From the cell containing the given text, extract its center point as (x, y) coordinate. 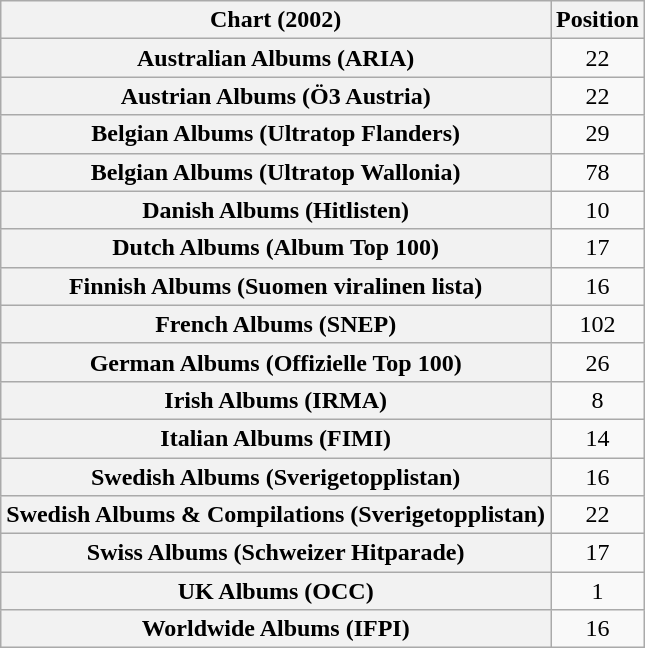
26 (598, 362)
29 (598, 134)
102 (598, 324)
Danish Albums (Hitlisten) (276, 210)
Chart (2002) (276, 20)
Belgian Albums (Ultratop Flanders) (276, 134)
Swiss Albums (Schweizer Hitparade) (276, 553)
Position (598, 20)
German Albums (Offizielle Top 100) (276, 362)
UK Albums (OCC) (276, 591)
78 (598, 172)
Swedish Albums & Compilations (Sverigetopplistan) (276, 515)
8 (598, 400)
Belgian Albums (Ultratop Wallonia) (276, 172)
Australian Albums (ARIA) (276, 58)
Irish Albums (IRMA) (276, 400)
10 (598, 210)
Finnish Albums (Suomen viralinen lista) (276, 286)
Swedish Albums (Sverigetopplistan) (276, 477)
French Albums (SNEP) (276, 324)
Austrian Albums (Ö3 Austria) (276, 96)
14 (598, 438)
Italian Albums (FIMI) (276, 438)
Dutch Albums (Album Top 100) (276, 248)
Worldwide Albums (IFPI) (276, 629)
1 (598, 591)
